Search for the cell housing the specified text and yield its [x, y] center coordinate. 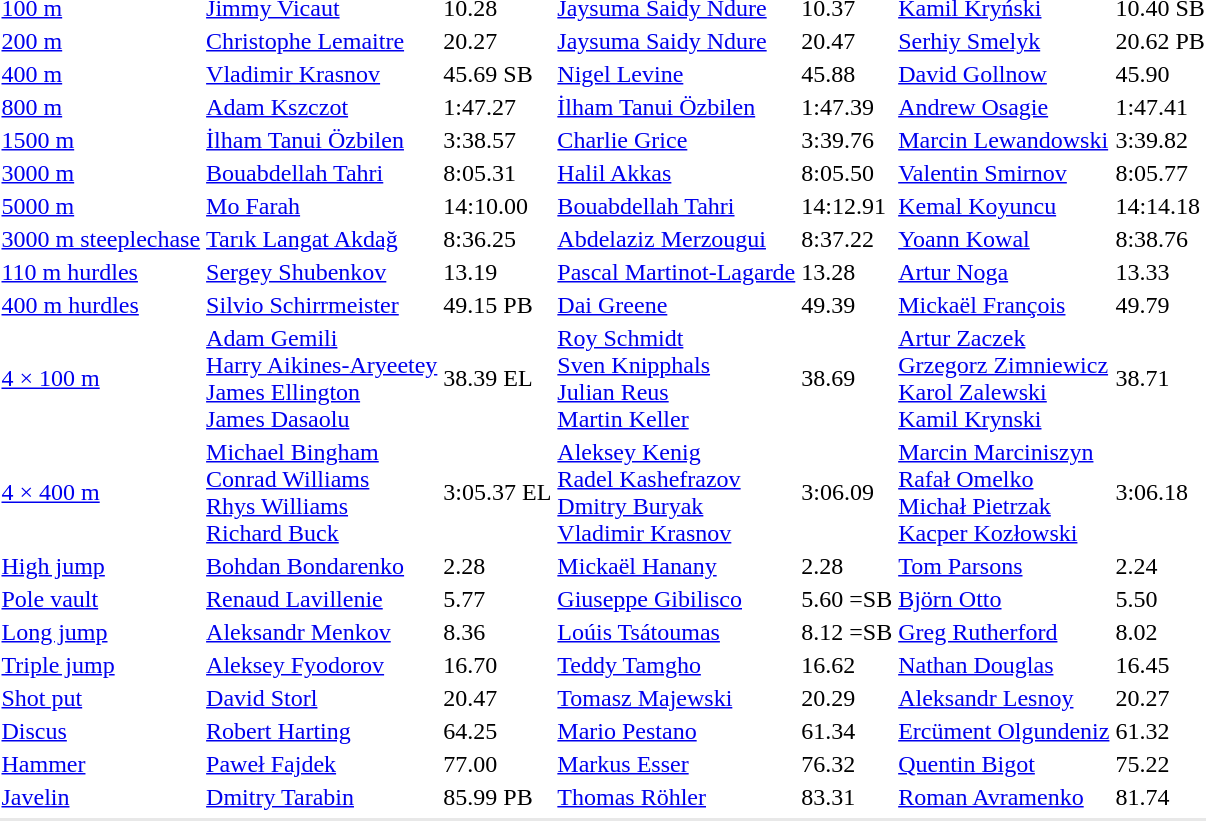
800 m [101, 107]
Nigel Levine [676, 74]
Dai Greene [676, 305]
1:47.27 [498, 107]
13.28 [847, 272]
Aleksandr Lesnoy [1004, 698]
Pascal Martinot-Lagarde [676, 272]
3:06.18 [1160, 492]
Nathan Douglas [1004, 665]
3:39.82 [1160, 140]
16.62 [847, 665]
3:05.37 EL [498, 492]
Mickaël Hanany [676, 566]
61.32 [1160, 731]
5000 m [101, 206]
4 × 400 m [101, 492]
49.39 [847, 305]
3:39.76 [847, 140]
Greg Rutherford [1004, 632]
20.29 [847, 698]
Robert Harting [322, 731]
Christophe Lemaitre [322, 41]
Teddy Tamgho [676, 665]
Vladimir Krasnov [322, 74]
64.25 [498, 731]
5.77 [498, 599]
Javelin [101, 797]
8.12 =SB [847, 632]
Triple jump [101, 665]
3000 m steeplechase [101, 239]
Adam GemiliHarry Aikines-AryeeteyJames EllingtonJames Dasaolu [322, 378]
Aleksey Kenig Radel Kashefrazov Dmitry Buryak Vladimir Krasnov [676, 492]
8:37.22 [847, 239]
76.32 [847, 764]
Aleksey Fyodorov [322, 665]
1:47.39 [847, 107]
David Gollnow [1004, 74]
Thomas Röhler [676, 797]
38.71 [1160, 378]
Silvio Schirrmeister [322, 305]
38.39 EL [498, 378]
Halil Akkas [676, 173]
8.36 [498, 632]
14:12.91 [847, 206]
Quentin Bigot [1004, 764]
Roy SchmidtSven KnipphalsJulian ReusMartin Keller [676, 378]
Shot put [101, 698]
1:47.41 [1160, 107]
8:36.25 [498, 239]
Sergey Shubenkov [322, 272]
Aleksandr Menkov [322, 632]
85.99 PB [498, 797]
High jump [101, 566]
Jaysuma Saidy Ndure [676, 41]
75.22 [1160, 764]
49.79 [1160, 305]
61.34 [847, 731]
13.33 [1160, 272]
Marcin Marciniszyn Rafał Omelko Michał Pietrzak Kacper Kozłowski [1004, 492]
Dmitry Tarabin [322, 797]
14:10.00 [498, 206]
400 m hurdles [101, 305]
Mario Pestano [676, 731]
Mo Farah [322, 206]
8:05.31 [498, 173]
Andrew Osagie [1004, 107]
Long jump [101, 632]
Marcin Lewandowski [1004, 140]
Discus [101, 731]
400 m [101, 74]
Michael Bingham Conrad Williams Rhys Williams Richard Buck [322, 492]
Serhiy Smelyk [1004, 41]
3000 m [101, 173]
Giuseppe Gibilisco [676, 599]
Roman Avramenko [1004, 797]
Ercüment Olgundeniz [1004, 731]
81.74 [1160, 797]
8:05.50 [847, 173]
Tomasz Majewski [676, 698]
Tarık Langat Akdağ [322, 239]
110 m hurdles [101, 272]
3:38.57 [498, 140]
2.24 [1160, 566]
83.31 [847, 797]
13.19 [498, 272]
Renaud Lavillenie [322, 599]
Markus Esser [676, 764]
45.90 [1160, 74]
16.70 [498, 665]
14:14.18 [1160, 206]
4 × 100 m [101, 378]
Artur ZaczekGrzegorz ZimniewiczKarol ZalewskiKamil Krynski [1004, 378]
Bohdan Bondarenko [322, 566]
5.60 =SB [847, 599]
Pole vault [101, 599]
Kemal Koyuncu [1004, 206]
Paweł Fajdek [322, 764]
Abdelaziz Merzougui [676, 239]
20.62 PB [1160, 41]
Valentin Smirnov [1004, 173]
45.88 [847, 74]
5.50 [1160, 599]
49.15 PB [498, 305]
1500 m [101, 140]
David Storl [322, 698]
Tom Parsons [1004, 566]
Artur Noga [1004, 272]
8.02 [1160, 632]
Hammer [101, 764]
Yoann Kowal [1004, 239]
Adam Kszczot [322, 107]
200 m [101, 41]
45.69 SB [498, 74]
Charlie Grice [676, 140]
Mickaël François [1004, 305]
3:06.09 [847, 492]
Björn Otto [1004, 599]
8:05.77 [1160, 173]
38.69 [847, 378]
77.00 [498, 764]
16.45 [1160, 665]
8:38.76 [1160, 239]
Loúis Tsátoumas [676, 632]
